Detect which cell encompasses the target text, then output its [X, Y] center coordinate. 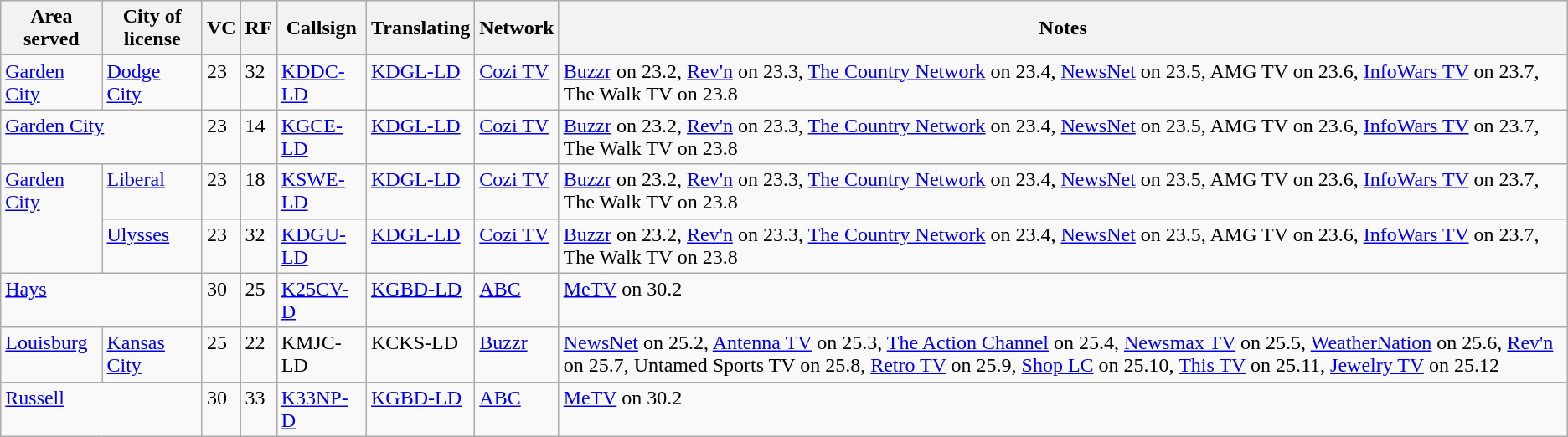
K25CV-D [322, 300]
18 [258, 191]
Liberal [152, 191]
VC [221, 28]
Callsign [322, 28]
Network [517, 28]
KGCE-LD [322, 137]
Russell [102, 409]
Notes [1063, 28]
RF [258, 28]
Louisburg [52, 355]
KMJC-LD [322, 355]
14 [258, 137]
22 [258, 355]
Kansas City [152, 355]
KCKS-LD [420, 355]
Buzzr [517, 355]
K33NP-D [322, 409]
33 [258, 409]
KDDC-LD [322, 82]
City of license [152, 28]
Hays [102, 300]
Translating [420, 28]
KSWE-LD [322, 191]
Area served [52, 28]
Dodge City [152, 82]
KDGU-LD [322, 246]
Ulysses [152, 246]
